Search for the cell housing the specified text and yield its [x, y] center coordinate. 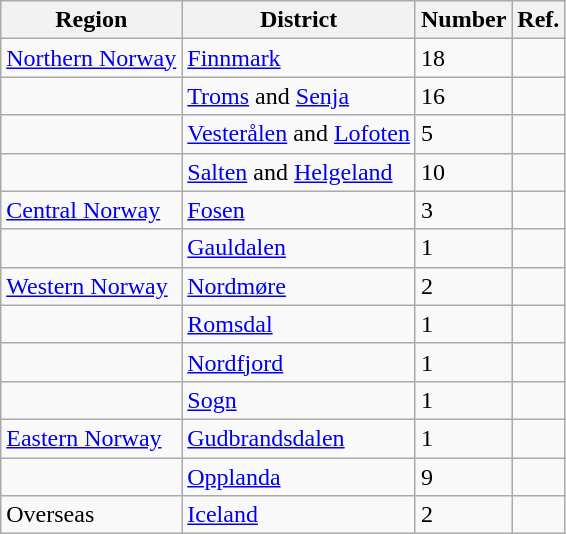
5 [463, 134]
Nordmøre [299, 286]
Sogn [299, 400]
10 [463, 172]
Vesterålen and Lofoten [299, 134]
3 [463, 210]
16 [463, 96]
Fosen [299, 210]
Opplanda [299, 477]
Eastern Norway [92, 438]
Central Norway [92, 210]
18 [463, 58]
District [299, 20]
Western Norway [92, 286]
Overseas [92, 515]
Number [463, 20]
Nordfjord [299, 362]
Gauldalen [299, 248]
Gudbrandsdalen [299, 438]
Region [92, 20]
Salten and Helgeland [299, 172]
9 [463, 477]
Northern Norway [92, 58]
Finnmark [299, 58]
Romsdal [299, 324]
Ref. [538, 20]
Troms and Senja [299, 96]
Iceland [299, 515]
